Provide the (x, y) coordinate of the cell's center where the given text is located.  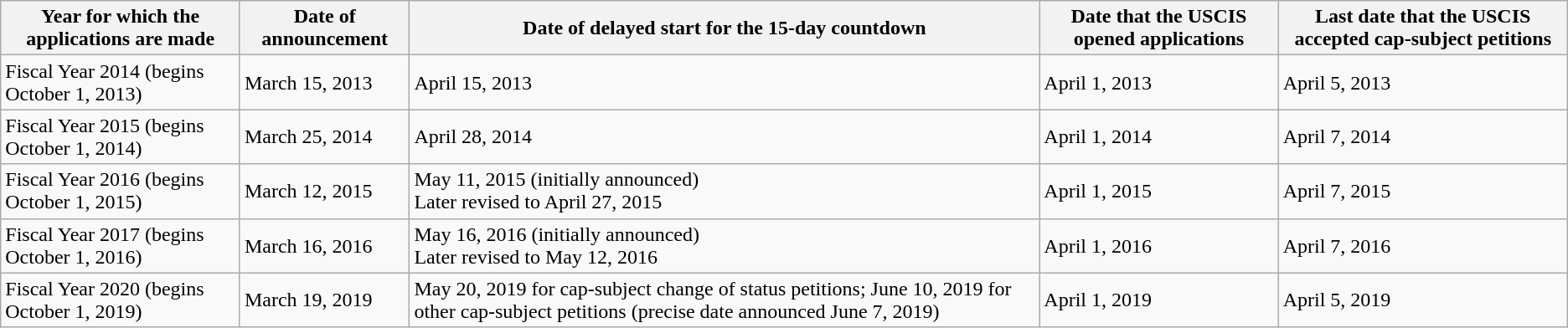
April 1, 2015 (1159, 191)
April 7, 2014 (1422, 137)
April 28, 2014 (725, 137)
Last date that the USCIS accepted cap-subject petitions (1422, 28)
March 16, 2016 (324, 246)
April 5, 2013 (1422, 82)
April 1, 2014 (1159, 137)
March 19, 2019 (324, 300)
April 1, 2016 (1159, 246)
Fiscal Year 2016 (begins October 1, 2015) (121, 191)
Fiscal Year 2017 (begins October 1, 2016) (121, 246)
March 12, 2015 (324, 191)
April 7, 2016 (1422, 246)
Year for which the applications are made (121, 28)
April 5, 2019 (1422, 300)
Date of announcement (324, 28)
April 1, 2013 (1159, 82)
May 11, 2015 (initially announced)Later revised to April 27, 2015 (725, 191)
Date of delayed start for the 15-day countdown (725, 28)
April 15, 2013 (725, 82)
May 20, 2019 for cap-subject change of status petitions; June 10, 2019 for other cap-subject petitions (precise date announced June 7, 2019) (725, 300)
March 25, 2014 (324, 137)
Fiscal Year 2014 (begins October 1, 2013) (121, 82)
Date that the USCIS opened applications (1159, 28)
Fiscal Year 2015 (begins October 1, 2014) (121, 137)
April 1, 2019 (1159, 300)
Fiscal Year 2020 (begins October 1, 2019) (121, 300)
March 15, 2013 (324, 82)
May 16, 2016 (initially announced)Later revised to May 12, 2016 (725, 246)
April 7, 2015 (1422, 191)
